Return the (x, y) coordinate for the center point of the cell that contains the specified text.  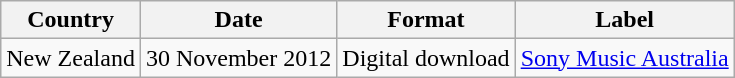
Label (624, 20)
Date (238, 20)
New Zealand (71, 58)
Digital download (426, 58)
30 November 2012 (238, 58)
Sony Music Australia (624, 58)
Country (71, 20)
Format (426, 20)
